Scan for the cell matching the given text and deliver its (x, y) coordinate at center. 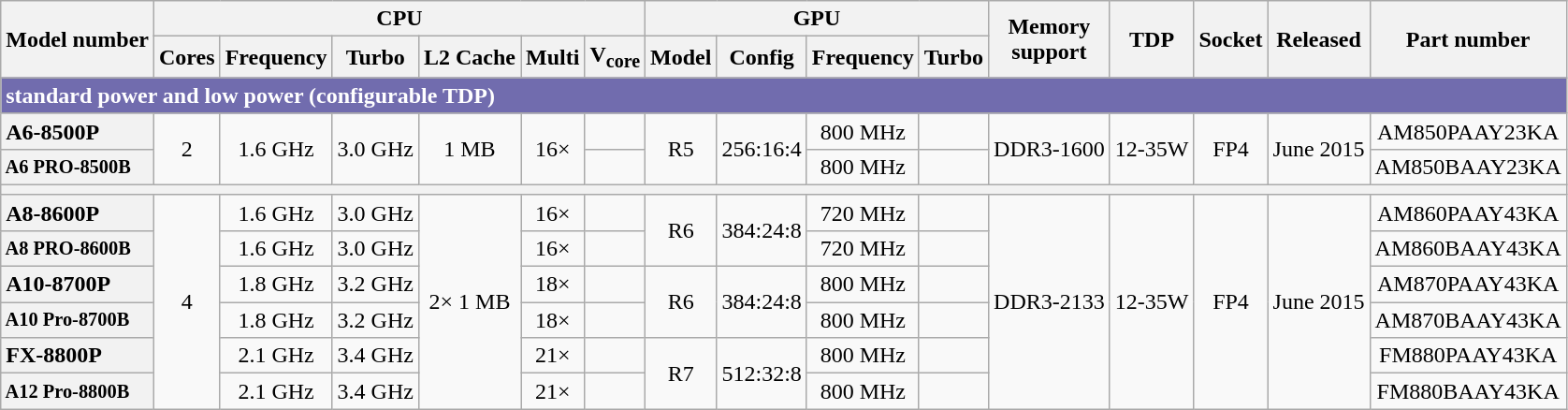
512:32:8 (762, 373)
standard power and low power (configurable TDP) (784, 95)
A8 PRO-8600B (78, 248)
TDP (1152, 39)
Released (1319, 39)
FM880PAAY43KA (1468, 356)
2× 1 MB (470, 301)
AM850PAAY23KA (1468, 131)
Part number (1468, 39)
AM860BAAY43KA (1468, 248)
256:16:4 (762, 149)
A6-8500P (78, 131)
GPU (818, 19)
AM860PAAY43KA (1468, 212)
Model number (78, 39)
FM880BAAY43KA (1468, 391)
R7 (681, 373)
A10 Pro-8700B (78, 320)
L2 Cache (470, 57)
Multi (552, 57)
A6 PRO-8500B (78, 167)
AM870PAAY43KA (1468, 285)
Memorysupport (1050, 39)
4 (187, 301)
Model (681, 57)
DDR3-1600 (1050, 149)
CPU (399, 19)
1 MB (470, 149)
DDR3-2133 (1050, 301)
A12 Pro-8800B (78, 391)
A10-8700P (78, 285)
AM870BAAY43KA (1468, 320)
A8-8600P (78, 212)
2 (187, 149)
FX-8800P (78, 356)
AM850BAAY23KA (1468, 167)
Socket (1231, 39)
Config (762, 57)
Vcore (616, 57)
R5 (681, 149)
Cores (187, 57)
